Find where the given text appears and provide that cell's center as (X, Y) coordinate. 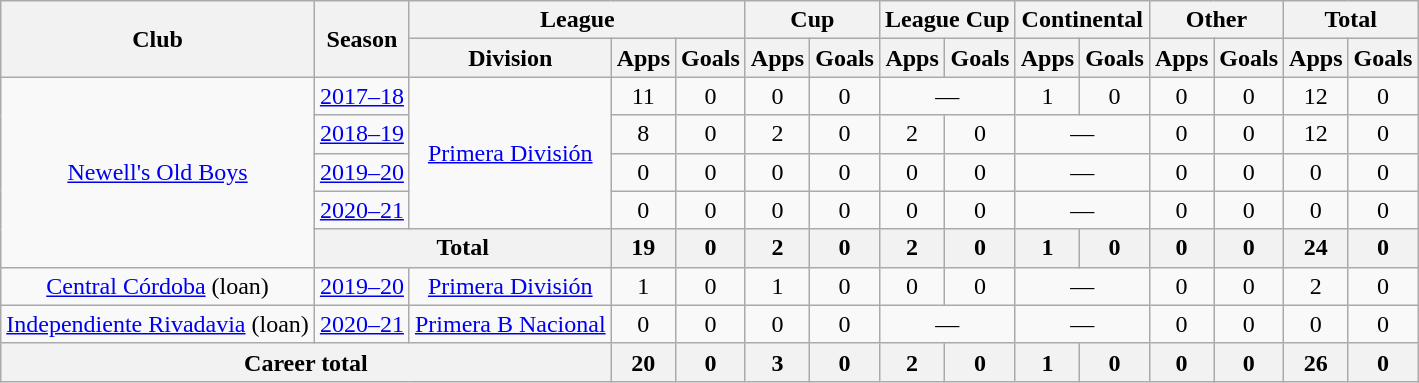
Season (362, 39)
Newell's Old Boys (158, 172)
League (577, 20)
Division (510, 58)
Continental (1082, 20)
11 (643, 96)
Independiente Rivadavia (loan) (158, 324)
Career total (306, 362)
26 (1316, 362)
3 (777, 362)
Central Córdoba (loan) (158, 286)
League Cup (947, 20)
2017–18 (362, 96)
20 (643, 362)
2018–19 (362, 134)
Cup (812, 20)
Other (1216, 20)
Primera B Nacional (510, 324)
Club (158, 39)
8 (643, 134)
19 (643, 248)
24 (1316, 248)
